Identify which cell holds the provided text, then report its [x, y] central coordinate. 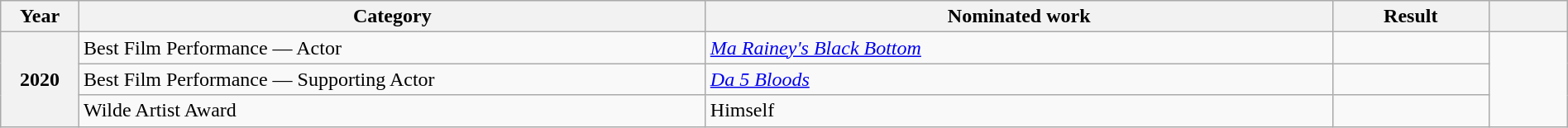
Da 5 Bloods [1019, 79]
Himself [1019, 111]
2020 [40, 79]
Result [1411, 17]
Category [392, 17]
Wilde Artist Award [392, 111]
Nominated work [1019, 17]
Ma Rainey's Black Bottom [1019, 48]
Year [40, 17]
Best Film Performance — Supporting Actor [392, 79]
Best Film Performance — Actor [392, 48]
